Return the [X, Y] coordinate for the center point of the cell that contains the specified text.  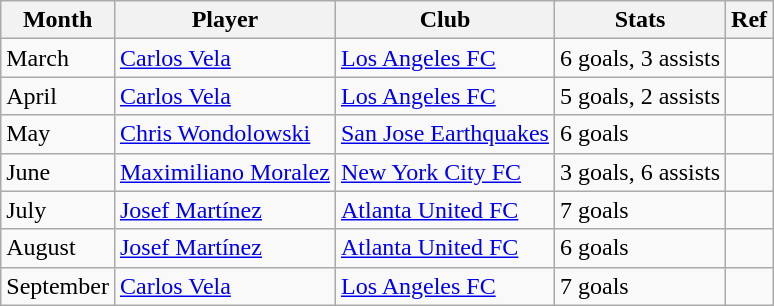
August [58, 248]
July [58, 210]
March [58, 58]
Stats [640, 20]
5 goals, 2 assists [640, 96]
June [58, 172]
September [58, 286]
Club [444, 20]
May [58, 134]
New York City FC [444, 172]
Maximiliano Moralez [224, 172]
Player [224, 20]
Chris Wondolowski [224, 134]
April [58, 96]
6 goals, 3 assists [640, 58]
Ref [750, 20]
3 goals, 6 assists [640, 172]
Month [58, 20]
San Jose Earthquakes [444, 134]
